Search for the cell housing the specified text and yield its [x, y] center coordinate. 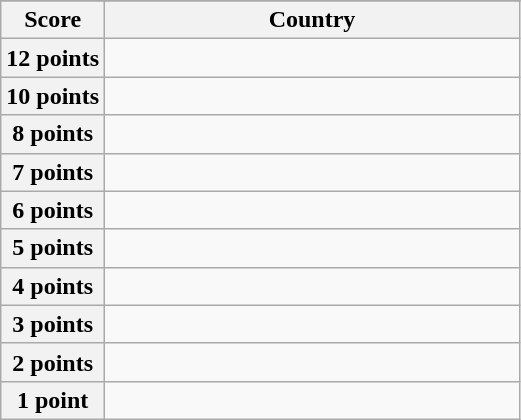
8 points [53, 134]
7 points [53, 172]
4 points [53, 286]
3 points [53, 324]
1 point [53, 400]
Country [312, 20]
10 points [53, 96]
Score [53, 20]
5 points [53, 248]
12 points [53, 58]
6 points [53, 210]
2 points [53, 362]
